Identify which cell holds the provided text, then report its [X, Y] central coordinate. 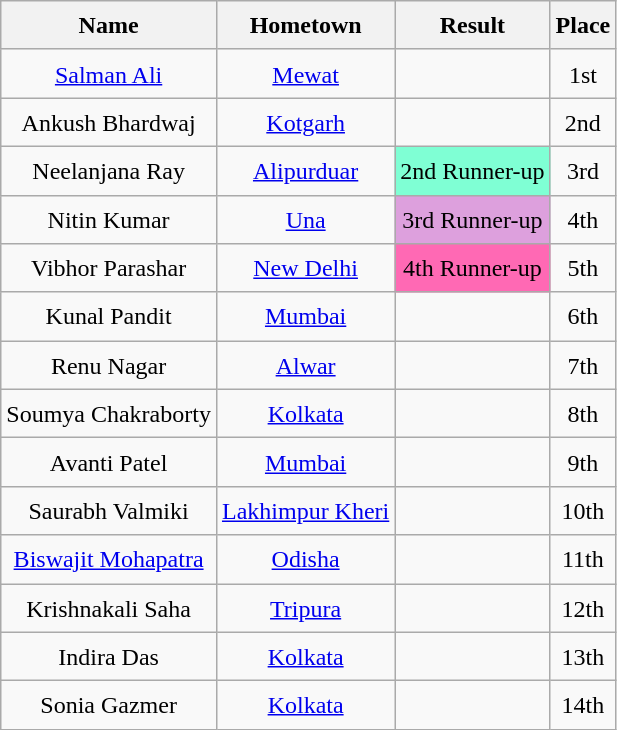
11th [583, 560]
New Delhi [305, 268]
Saurabh Valmiki [109, 510]
4th [583, 220]
Nitin Kumar [109, 220]
Biswajit Mohapatra [109, 560]
Vibhor Parashar [109, 268]
Neelanjana Ray [109, 170]
6th [583, 316]
Name [109, 26]
Una [305, 220]
Avanti Patel [109, 462]
Renu Nagar [109, 366]
Ankush Bhardwaj [109, 122]
Odisha [305, 560]
Result [472, 26]
4th Runner-up [472, 268]
2nd [583, 122]
Alipurduar [305, 170]
Place [583, 26]
Kotgarh [305, 122]
Indira Das [109, 656]
1st [583, 74]
Salman Ali [109, 74]
Alwar [305, 366]
Lakhimpur Kheri [305, 510]
Kunal Pandit [109, 316]
13th [583, 656]
Soumya Chakraborty [109, 414]
3rd Runner-up [472, 220]
9th [583, 462]
7th [583, 366]
Tripura [305, 608]
12th [583, 608]
14th [583, 706]
3rd [583, 170]
10th [583, 510]
5th [583, 268]
8th [583, 414]
2nd Runner-up [472, 170]
Sonia Gazmer [109, 706]
Mewat [305, 74]
Hometown [305, 26]
Krishnakali Saha [109, 608]
